Determine the (X, Y) coordinate at the center of the cell enclosing the given text.  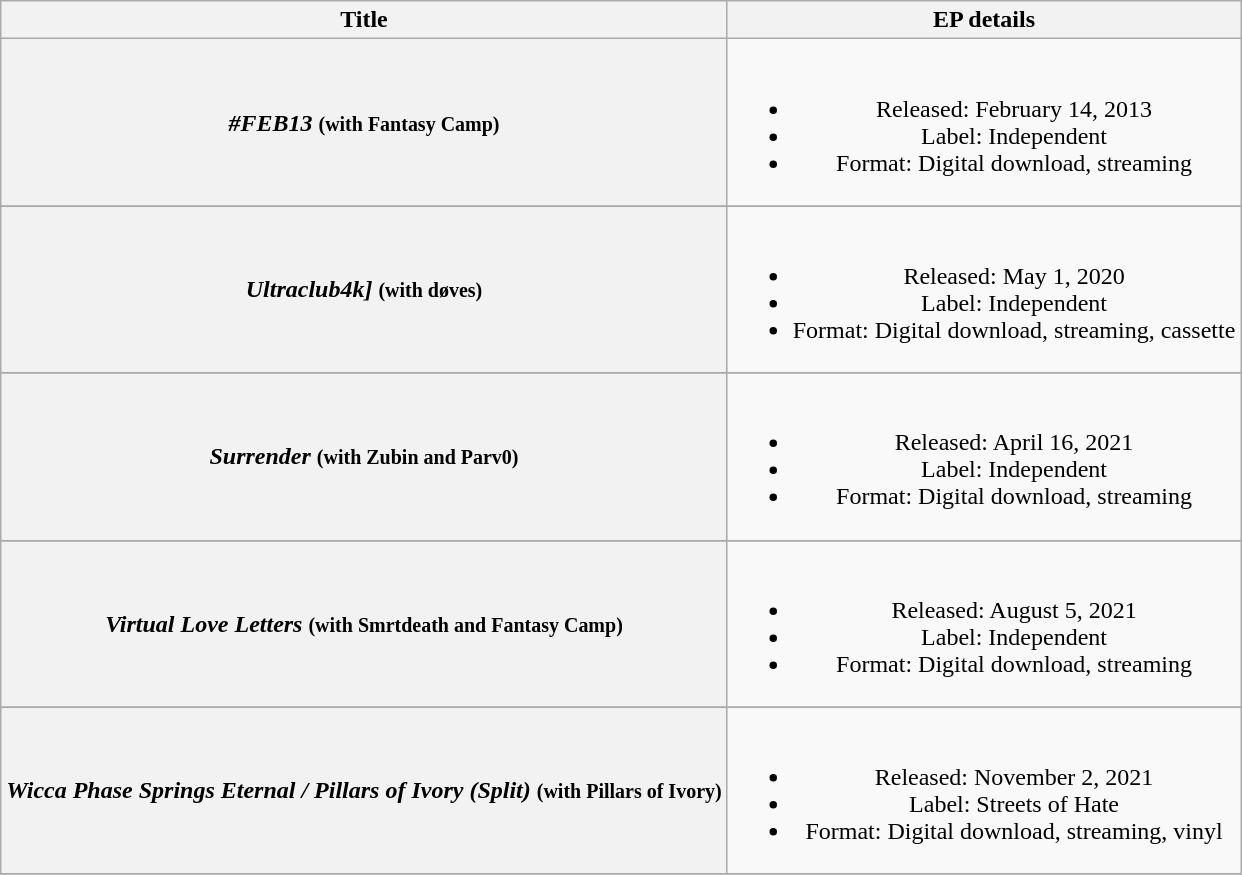
EP details (984, 20)
Surrender (with Zubin and Parv0) (364, 456)
Released: April 16, 2021Label: IndependentFormat: Digital download, streaming (984, 456)
Wicca Phase Springs Eternal / Pillars of Ivory (Split) (with Pillars of Ivory) (364, 790)
Released: February 14, 2013Label: IndependentFormat: Digital download, streaming (984, 122)
#FEB13 (with Fantasy Camp) (364, 122)
Title (364, 20)
Virtual Love Letters (with Smrtdeath and Fantasy Camp) (364, 624)
Released: August 5, 2021Label: IndependentFormat: Digital download, streaming (984, 624)
Ultraclub4k] (with døves) (364, 290)
Released: May 1, 2020Label: IndependentFormat: Digital download, streaming, cassette (984, 290)
Released: November 2, 2021Label: Streets of HateFormat: Digital download, streaming, vinyl (984, 790)
